Extract the [X, Y] coordinate from the center of the cell holding the provided text.  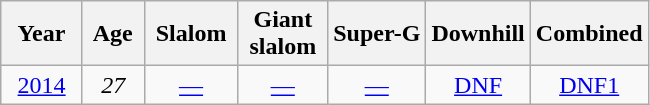
Age [113, 34]
Super-G [377, 34]
DNF [478, 85]
DNF1 [589, 85]
Combined [589, 34]
27 [113, 85]
Downhill [478, 34]
Giant slalom [283, 34]
Year [42, 34]
2014 [42, 85]
Slalom [191, 34]
